Capture the cell that displays the provided text and extract its [x, y] central coordinate. 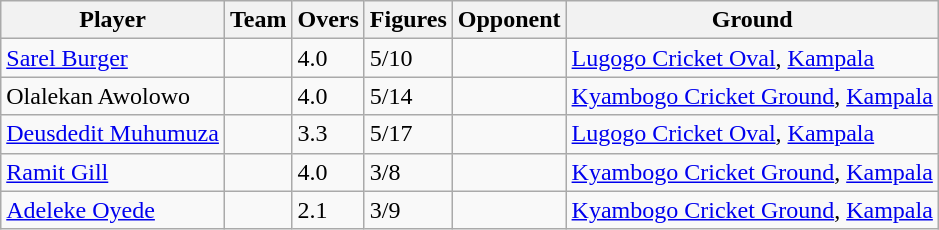
Deusdedit Muhumuza [113, 134]
Sarel Burger [113, 58]
3/8 [408, 172]
Olalekan Awolowo [113, 96]
5/10 [408, 58]
Ramit Gill [113, 172]
5/14 [408, 96]
5/17 [408, 134]
2.1 [328, 210]
Figures [408, 20]
Ground [752, 20]
Opponent [509, 20]
Overs [328, 20]
3.3 [328, 134]
Adeleke Oyede [113, 210]
3/9 [408, 210]
Player [113, 20]
Team [258, 20]
